Locate the cell with the specified text and output its [x, y] center coordinate. 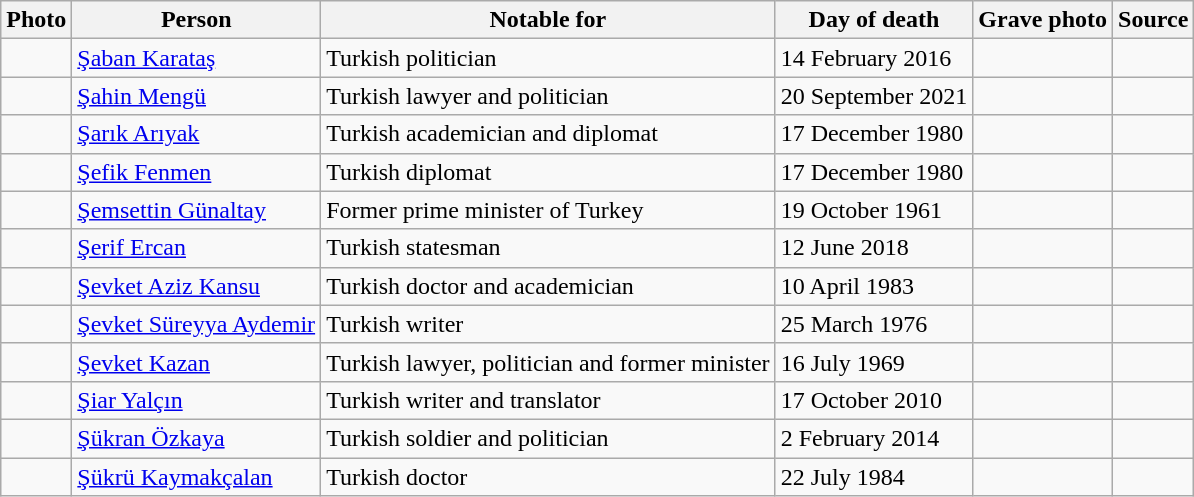
Photo [36, 20]
Şükran Özkaya [196, 438]
Source [1154, 20]
Şarık Arıyak [196, 134]
Şemsettin Günaltay [196, 210]
Şükrü Kaymakçalan [196, 477]
Şevket Aziz Kansu [196, 286]
Şevket Kazan [196, 362]
10 April 1983 [874, 286]
Turkish doctor and academician [548, 286]
Turkish lawyer, politician and former minister [548, 362]
17 October 2010 [874, 400]
Şahin Mengü [196, 96]
Turkish academician and diplomat [548, 134]
Turkish writer [548, 324]
Şaban Karataş [196, 58]
12 June 2018 [874, 248]
Turkish statesman [548, 248]
Former prime minister of Turkey [548, 210]
Grave photo [1043, 20]
Şevket Süreyya Aydemir [196, 324]
2 February 2014 [874, 438]
Turkish doctor [548, 477]
Şefik Fenmen [196, 172]
Turkish diplomat [548, 172]
Şerif Ercan [196, 248]
Turkish politician [548, 58]
16 July 1969 [874, 362]
14 February 2016 [874, 58]
Turkish writer and translator [548, 400]
20 September 2021 [874, 96]
Notable for [548, 20]
Turkish soldier and politician [548, 438]
19 October 1961 [874, 210]
22 July 1984 [874, 477]
25 March 1976 [874, 324]
Turkish lawyer and politician [548, 96]
Person [196, 20]
Şiar Yalçın [196, 400]
Day of death [874, 20]
